Locate the cell with the specified text and output its [X, Y] center coordinate. 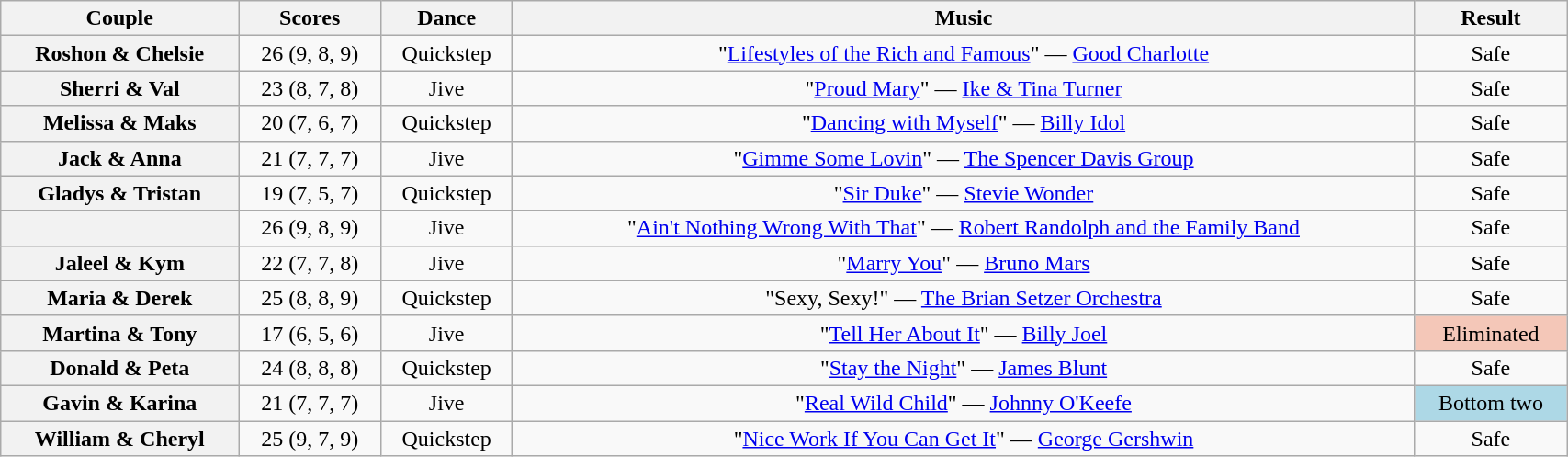
"Real Wild Child" — Johnny O'Keefe [964, 403]
"Nice Work If You Can Get It" — George Gershwin [964, 439]
"Proud Mary" — Ike & Tina Turner [964, 88]
Sherri & Val [119, 88]
"Tell Her About It" — Billy Joel [964, 333]
"Marry You" — Bruno Mars [964, 263]
24 (8, 8, 8) [310, 368]
"Sexy, Sexy!" — The Brian Setzer Orchestra [964, 298]
Gavin & Karina [119, 403]
"Stay the Night" — James Blunt [964, 368]
Jack & Anna [119, 158]
Result [1490, 18]
Melissa & Maks [119, 123]
"Sir Duke" — Stevie Wonder [964, 193]
Maria & Derek [119, 298]
Jaleel & Kym [119, 263]
Roshon & Chelsie [119, 53]
"Dancing with Myself" — Billy Idol [964, 123]
Martina & Tony [119, 333]
Bottom two [1490, 403]
"Gimme Some Lovin" — The Spencer Davis Group [964, 158]
"Lifestyles of the Rich and Famous" — Good Charlotte [964, 53]
25 (8, 8, 9) [310, 298]
Dance [446, 18]
Eliminated [1490, 333]
20 (7, 6, 7) [310, 123]
25 (9, 7, 9) [310, 439]
Donald & Peta [119, 368]
Couple [119, 18]
"Ain't Nothing Wrong With That" — Robert Randolph and the Family Band [964, 228]
17 (6, 5, 6) [310, 333]
Music [964, 18]
22 (7, 7, 8) [310, 263]
19 (7, 5, 7) [310, 193]
Gladys & Tristan [119, 193]
23 (8, 7, 8) [310, 88]
William & Cheryl [119, 439]
Scores [310, 18]
